From the cell containing the given text, extract its center point as (x, y) coordinate. 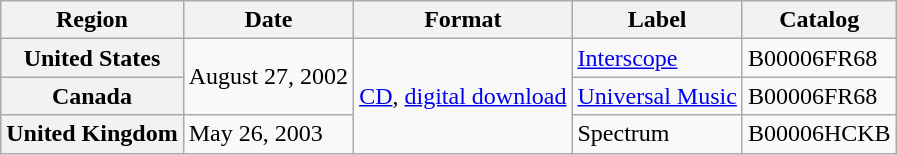
Format (463, 20)
Canada (92, 96)
Region (92, 20)
Date (268, 20)
Interscope (657, 58)
Spectrum (657, 134)
CD, digital download (463, 96)
August 27, 2002 (268, 77)
B00006HCKB (819, 134)
Catalog (819, 20)
Label (657, 20)
United Kingdom (92, 134)
May 26, 2003 (268, 134)
United States (92, 58)
Universal Music (657, 96)
